Capture the cell that displays the provided text and extract its (X, Y) central coordinate. 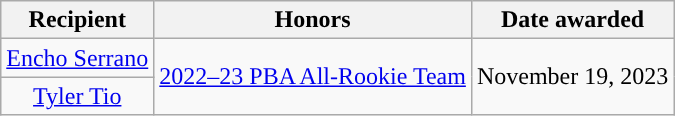
Encho Serrano (78, 58)
Recipient (78, 20)
Tyler Tio (78, 96)
Date awarded (572, 20)
November 19, 2023 (572, 77)
2022–23 PBA All-Rookie Team (313, 77)
Honors (313, 20)
